Determine the [X, Y] coordinate at the center of the cell enclosing the given text.  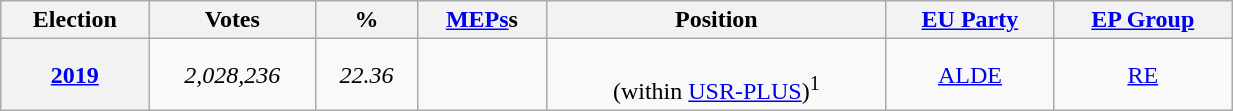
2019 [75, 75]
Position [716, 20]
% [366, 20]
MEPss [482, 20]
ALDE [970, 75]
RE [1143, 75]
22.36 [366, 75]
2,028,236 [232, 75]
Election [75, 20]
Votes [232, 20]
EP Group [1143, 20]
(within USR-PLUS)1 [716, 75]
EU Party [970, 20]
